Scan for the cell matching the given text and deliver its (x, y) coordinate at center. 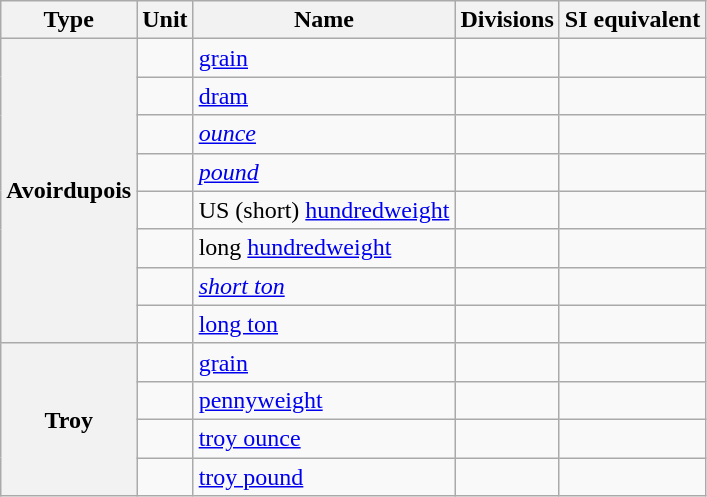
SI equivalent (632, 20)
pennyweight (324, 400)
Avoirdupois (69, 191)
ounce (324, 134)
US (short) hundredweight (324, 210)
troy pound (324, 477)
Type (69, 20)
long ton (324, 324)
Unit (165, 20)
Name (324, 20)
Troy (69, 419)
long hundredweight (324, 248)
troy ounce (324, 438)
dram (324, 96)
Divisions (507, 20)
short ton (324, 286)
pound (324, 172)
